Capture the cell that displays the provided text and extract its [X, Y] central coordinate. 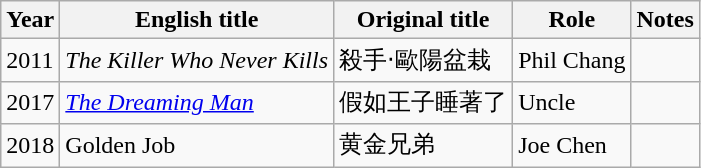
2011 [30, 60]
2017 [30, 102]
Golden Job [197, 146]
Year [30, 20]
The Killer Who Never Kills [197, 60]
Role [572, 20]
The Dreaming Man [197, 102]
殺手‧歐陽盆栽 [424, 60]
Uncle [572, 102]
Joe Chen [572, 146]
English title [197, 20]
黄金兄弟 [424, 146]
Phil Chang [572, 60]
假如王子睡著了 [424, 102]
2018 [30, 146]
Notes [665, 20]
Original title [424, 20]
